Search for the cell housing the specified text and yield its (x, y) center coordinate. 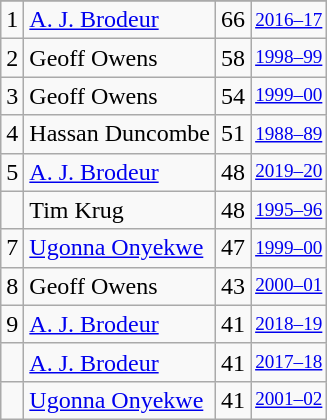
1998–99 (289, 58)
2018–19 (289, 324)
5 (12, 172)
47 (234, 248)
43 (234, 286)
2016–17 (289, 20)
8 (12, 286)
7 (12, 248)
4 (12, 134)
2019–20 (289, 172)
1 (12, 20)
2017–18 (289, 362)
54 (234, 96)
2 (12, 58)
Hassan Duncombe (120, 134)
58 (234, 58)
9 (12, 324)
Tim Krug (120, 210)
66 (234, 20)
1995–96 (289, 210)
2001–02 (289, 400)
1988–89 (289, 134)
2000–01 (289, 286)
3 (12, 96)
51 (234, 134)
